From the cell containing the given text, extract its center point as [x, y] coordinate. 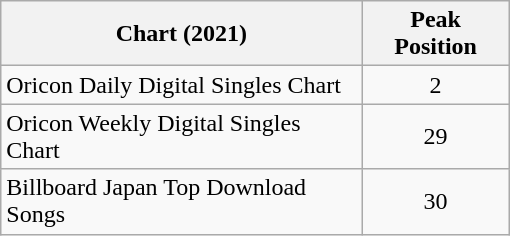
Billboard Japan Top Download Songs [182, 202]
Chart (2021) [182, 34]
Oricon Weekly Digital Singles Chart [182, 136]
Peak Position [436, 34]
29 [436, 136]
30 [436, 202]
Oricon Daily Digital Singles Chart [182, 85]
2 [436, 85]
